Scan for the cell matching the given text and deliver its [X, Y] coordinate at center. 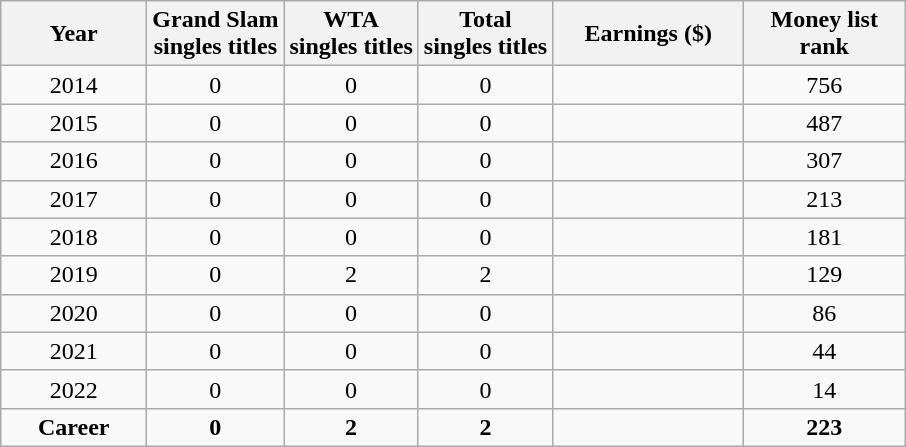
756 [824, 85]
Year [74, 34]
Career [74, 427]
2018 [74, 237]
WTA singles titles [351, 34]
2020 [74, 313]
Grand Slamsingles titles [216, 34]
44 [824, 351]
2021 [74, 351]
Earnings ($) [648, 34]
487 [824, 123]
2017 [74, 199]
14 [824, 389]
Money list rank [824, 34]
129 [824, 275]
213 [824, 199]
Totalsingles titles [485, 34]
223 [824, 427]
307 [824, 161]
181 [824, 237]
2014 [74, 85]
2016 [74, 161]
2015 [74, 123]
86 [824, 313]
2019 [74, 275]
2022 [74, 389]
